Locate the cell with the specified text and output its [x, y] center coordinate. 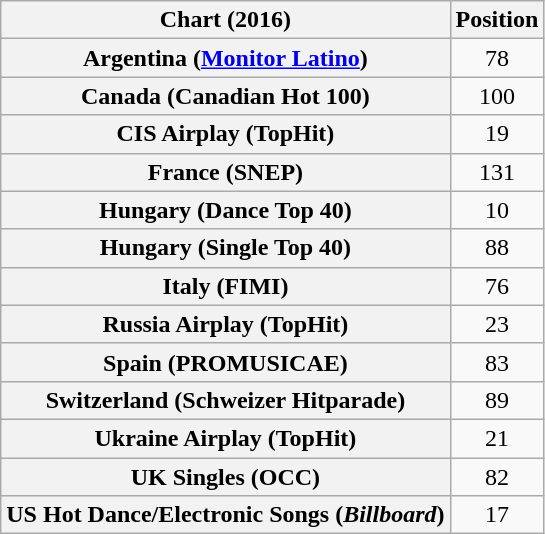
88 [497, 248]
CIS Airplay (TopHit) [226, 134]
17 [497, 515]
Russia Airplay (TopHit) [226, 324]
Ukraine Airplay (TopHit) [226, 438]
Chart (2016) [226, 20]
Hungary (Dance Top 40) [226, 210]
76 [497, 286]
Spain (PROMUSICAE) [226, 362]
78 [497, 58]
UK Singles (OCC) [226, 477]
US Hot Dance/Electronic Songs (Billboard) [226, 515]
Argentina (Monitor Latino) [226, 58]
83 [497, 362]
21 [497, 438]
Switzerland (Schweizer Hitparade) [226, 400]
82 [497, 477]
23 [497, 324]
10 [497, 210]
131 [497, 172]
Position [497, 20]
Canada (Canadian Hot 100) [226, 96]
19 [497, 134]
89 [497, 400]
France (SNEP) [226, 172]
Italy (FIMI) [226, 286]
Hungary (Single Top 40) [226, 248]
100 [497, 96]
